Output the [X, Y] coordinate of the center of the cell containing the given text.  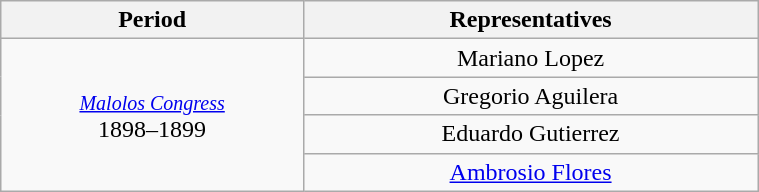
Gregorio Aguilera [530, 96]
Mariano Lopez [530, 58]
Period [152, 20]
Ambrosio Flores [530, 172]
Representatives [530, 20]
Eduardo Gutierrez [530, 134]
Malolos Congress1898–1899 [152, 115]
